From the cell containing the given text, extract its center point as (X, Y) coordinate. 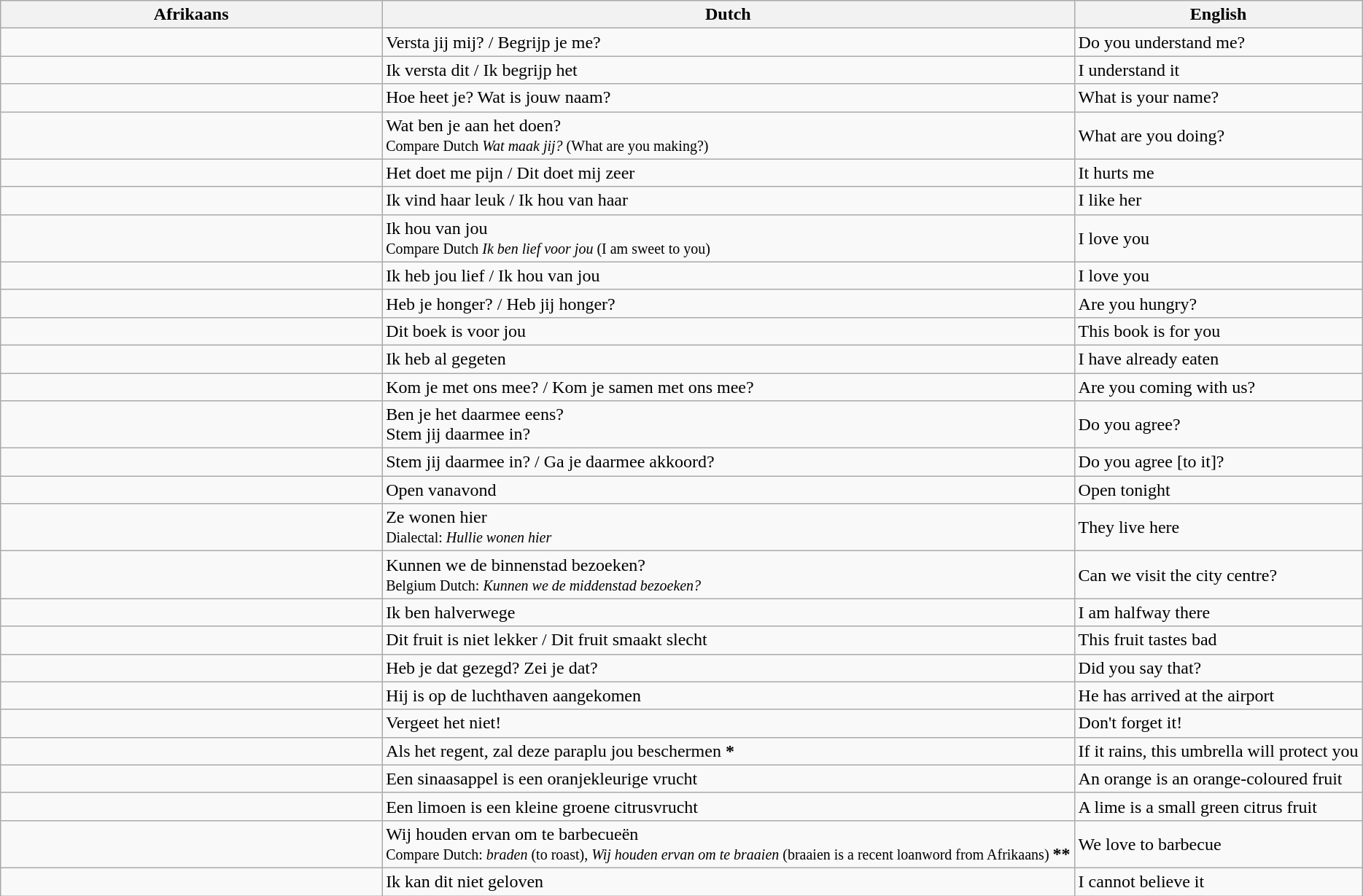
Een limoen is een kleine groene citrusvrucht (728, 806)
Do you agree [to it]? (1218, 462)
Vergeet het niet! (728, 723)
Hij is op de luchthaven aangekomen (728, 696)
Do you agree? (1218, 424)
An orange is an orange-coloured fruit (1218, 779)
Open vanavond (728, 490)
Open tonight (1218, 490)
Heb je honger? / Heb jij honger? (728, 303)
They live here (1218, 528)
Ik heb jou lief / Ik hou van jou (728, 276)
Ze wonen hier Dialectal: Hullie wonen hier (728, 528)
Versta jij mij? / Begrijp je me? (728, 42)
He has arrived at the airport (1218, 696)
Stem jij daarmee in? / Ga je daarmee akkoord? (728, 462)
English (1218, 15)
Als het regent, zal deze paraplu jou beschermen * (728, 751)
I cannot believe it (1218, 881)
Ik heb al gegeten (728, 359)
Het doet me pijn / Dit doet mij zeer (728, 173)
Are you hungry? (1218, 303)
Ik vind haar leuk / Ik hou van haar (728, 200)
Ik ben halverwege (728, 612)
Ik hou van jou Compare Dutch Ik ben lief voor jou (I am sweet to you) (728, 238)
Do you understand me? (1218, 42)
Ik versta dit / Ik begrijp het (728, 70)
We love to barbecue (1218, 844)
Dutch (728, 15)
Dit boek is voor jou (728, 331)
This fruit tastes bad (1218, 640)
Wat ben je aan het doen?Compare Dutch Wat maak jij? (What are you making?) (728, 136)
Kunnen we de binnenstad bezoeken? Belgium Dutch: Kunnen we de middenstad bezoeken? (728, 574)
Kom je met ons mee? / Kom je samen met ons mee? (728, 387)
Hoe heet je? Wat is jouw naam? (728, 98)
Een sinaasappel is een oranjekleurige vrucht (728, 779)
Ben je het daarmee eens?Stem jij daarmee in? (728, 424)
Heb je dat gezegd? Zei je dat? (728, 668)
This book is for you (1218, 331)
What is your name? (1218, 98)
Are you coming with us? (1218, 387)
Wij houden ervan om te barbecueën Compare Dutch: braden (to roast), Wij houden ervan om te braaien (braaien is a recent loanword from Afrikaans) ** (728, 844)
Don't forget it! (1218, 723)
Afrikaans (191, 15)
What are you doing? (1218, 136)
I like her (1218, 200)
I understand it (1218, 70)
Dit fruit is niet lekker / Dit fruit smaakt slecht (728, 640)
A lime is a small green citrus fruit (1218, 806)
Can we visit the city centre? (1218, 574)
Ik kan dit niet geloven (728, 881)
Did you say that? (1218, 668)
If it rains, this umbrella will protect you (1218, 751)
I am halfway there (1218, 612)
It hurts me (1218, 173)
I have already eaten (1218, 359)
